Provide the (x, y) coordinate of the cell's center where the given text is located.  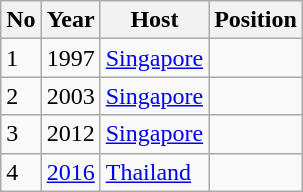
2016 (70, 172)
3 (21, 134)
Host (154, 20)
2003 (70, 96)
2012 (70, 134)
Position (256, 20)
Year (70, 20)
1997 (70, 58)
2 (21, 96)
1 (21, 58)
Thailand (154, 172)
No (21, 20)
4 (21, 172)
